Determine the [x, y] coordinate at the center of the cell enclosing the given text.  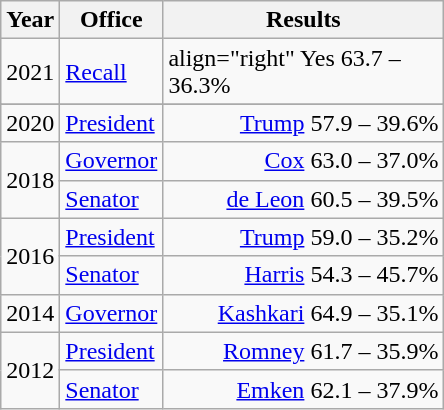
2014 [30, 313]
2016 [30, 256]
align="right" Yes 63.7 – 36.3% [304, 72]
2012 [30, 370]
Romney 61.7 – 35.9% [304, 351]
Recall [112, 72]
Year [30, 20]
Trump 59.0 – 35.2% [304, 237]
de Leon 60.5 – 39.5% [304, 199]
Cox 63.0 – 37.0% [304, 161]
Kashkari 64.9 – 35.1% [304, 313]
2018 [30, 180]
Harris 54.3 – 45.7% [304, 275]
2020 [30, 123]
Results [304, 20]
Office [112, 20]
2021 [30, 72]
Trump 57.9 – 39.6% [304, 123]
Emken 62.1 – 37.9% [304, 389]
